From the cell containing the given text, extract its center point as (X, Y) coordinate. 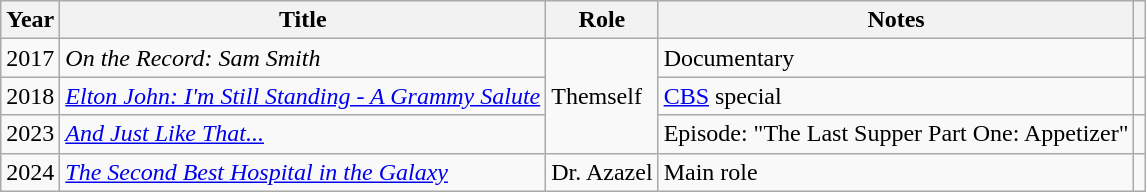
Documentary (896, 58)
2023 (30, 134)
Title (303, 20)
On the Record: Sam Smith (303, 58)
Themself (602, 96)
And Just Like That... (303, 134)
Notes (896, 20)
Main role (896, 172)
The Second Best Hospital in the Galaxy (303, 172)
2018 (30, 96)
2024 (30, 172)
Year (30, 20)
Dr. Azazel (602, 172)
CBS special (896, 96)
Role (602, 20)
2017 (30, 58)
Episode: "The Last Supper Part One: Appetizer" (896, 134)
Elton John: I'm Still Standing - A Grammy Salute (303, 96)
